Scan for the cell matching the given text and deliver its (X, Y) coordinate at center. 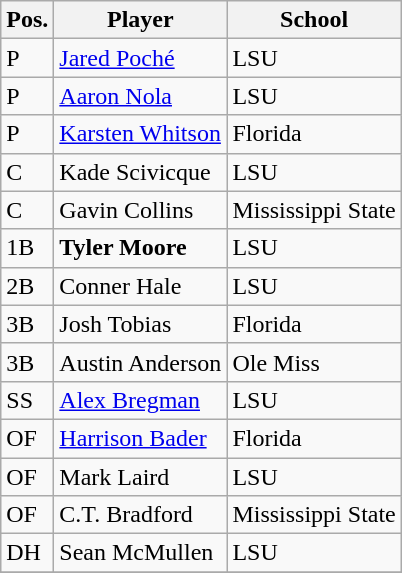
1B (28, 248)
Josh Tobias (140, 324)
Aaron Nola (140, 96)
Tyler Moore (140, 248)
Karsten Whitson (140, 134)
Jared Poché (140, 58)
Alex Bregman (140, 400)
Harrison Bader (140, 438)
School (314, 20)
SS (28, 400)
Sean McMullen (140, 553)
Conner Hale (140, 286)
Player (140, 20)
C.T. Bradford (140, 515)
DH (28, 553)
Austin Anderson (140, 362)
Ole Miss (314, 362)
2B (28, 286)
Gavin Collins (140, 210)
Pos. (28, 20)
Mark Laird (140, 477)
Kade Scivicque (140, 172)
